Provide the [X, Y] coordinate of the cell's center where the given text is located.  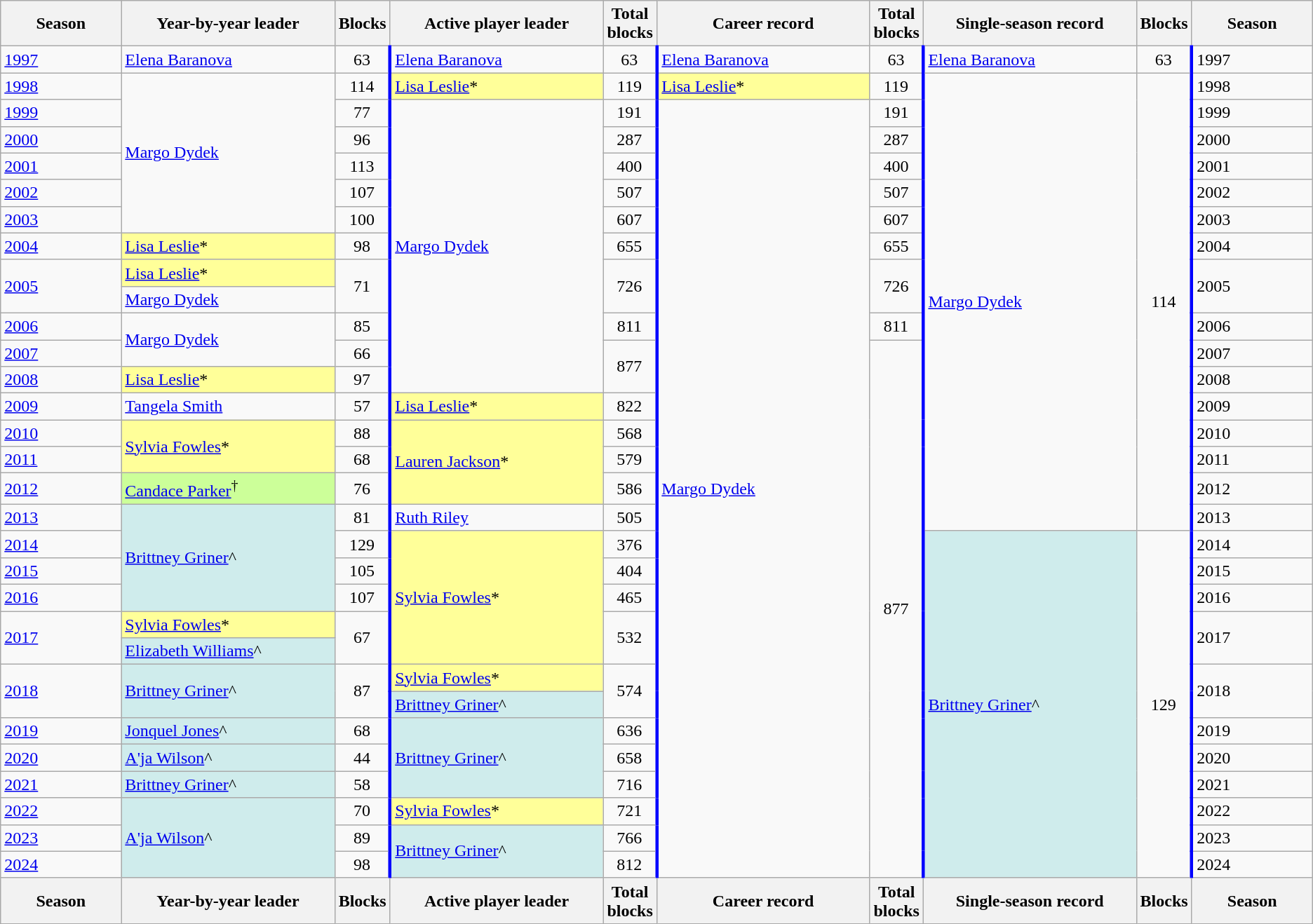
Jonquel Jones^ [228, 731]
574 [630, 691]
465 [630, 598]
Ruth Riley [497, 517]
71 [362, 286]
87 [362, 691]
Elizabeth Williams^ [228, 651]
505 [630, 517]
579 [630, 460]
113 [362, 166]
76 [362, 489]
97 [362, 380]
636 [630, 731]
Candace Parker† [228, 489]
716 [630, 784]
89 [362, 838]
766 [630, 838]
822 [630, 407]
85 [362, 326]
58 [362, 784]
77 [362, 113]
81 [362, 517]
100 [362, 219]
105 [362, 571]
96 [362, 140]
44 [362, 758]
376 [630, 544]
70 [362, 811]
Tangela Smith [228, 407]
57 [362, 407]
721 [630, 811]
66 [362, 353]
568 [630, 433]
Lauren Jackson* [497, 463]
586 [630, 489]
67 [362, 638]
532 [630, 638]
404 [630, 571]
812 [630, 864]
88 [362, 433]
658 [630, 758]
